Find where the given text appears and provide that cell's center as [X, Y] coordinate. 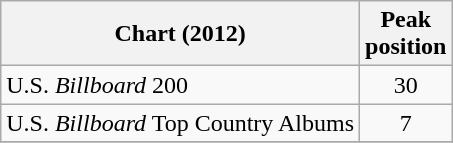
7 [406, 123]
U.S. Billboard Top Country Albums [180, 123]
Peakposition [406, 34]
U.S. Billboard 200 [180, 85]
30 [406, 85]
Chart (2012) [180, 34]
